Determine the [x, y] coordinate at the center of the cell enclosing the given text.  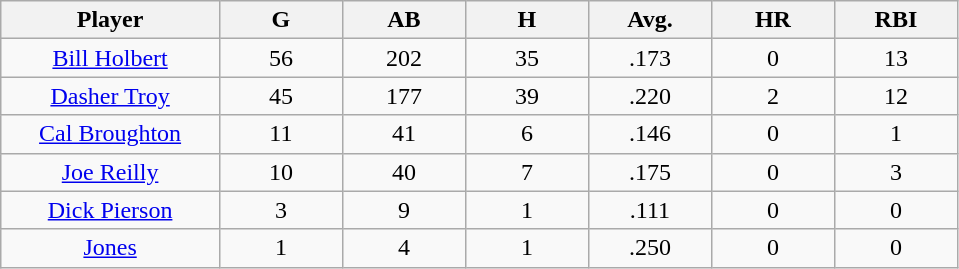
41 [404, 134]
.220 [650, 96]
G [280, 20]
Avg. [650, 20]
7 [526, 172]
Dick Pierson [110, 210]
.173 [650, 58]
35 [526, 58]
Bill Holbert [110, 58]
40 [404, 172]
2 [772, 96]
.111 [650, 210]
11 [280, 134]
RBI [896, 20]
202 [404, 58]
6 [526, 134]
4 [404, 248]
9 [404, 210]
Cal Broughton [110, 134]
10 [280, 172]
Joe Reilly [110, 172]
56 [280, 58]
13 [896, 58]
.146 [650, 134]
Jones [110, 248]
45 [280, 96]
.250 [650, 248]
AB [404, 20]
12 [896, 96]
Player [110, 20]
.175 [650, 172]
177 [404, 96]
39 [526, 96]
Dasher Troy [110, 96]
HR [772, 20]
H [526, 20]
